Pinpoint the cell where the given text exists, returning its [x, y] midpoint coordinate. 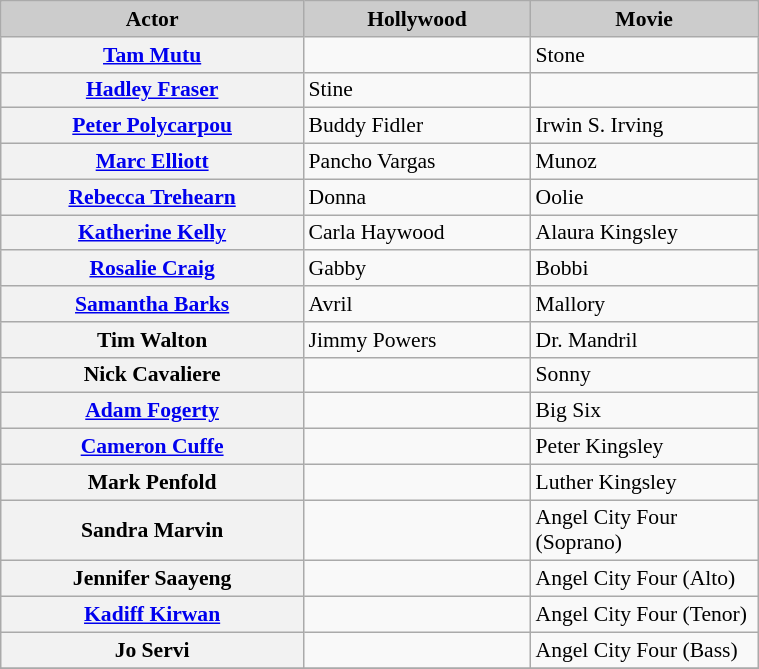
Samantha Barks [152, 304]
Stone [644, 55]
Kadiff Kirwan [152, 615]
Jimmy Powers [416, 340]
Actor [152, 19]
Peter Kingsley [644, 447]
Carla Haywood [416, 233]
Buddy Fidler [416, 126]
Jo Servi [152, 650]
Marc Elliott [152, 162]
Avril [416, 304]
Hadley Fraser [152, 90]
Nick Cavaliere [152, 375]
Pancho Vargas [416, 162]
Angel City Four (Bass) [644, 650]
Alaura Kingsley [644, 233]
Dr. Mandril [644, 340]
Tam Mutu [152, 55]
Stine [416, 90]
Sonny [644, 375]
Peter Polycarpou [152, 126]
Gabby [416, 269]
Luther Kingsley [644, 482]
Oolie [644, 197]
Cameron Cuffe [152, 447]
Donna [416, 197]
Munoz [644, 162]
Movie [644, 19]
Mark Penfold [152, 482]
Rosalie Craig [152, 269]
Angel City Four (Tenor) [644, 615]
Rebecca Trehearn [152, 197]
Mallory [644, 304]
Katherine Kelly [152, 233]
Bobbi [644, 269]
Hollywood [416, 19]
Tim Walton [152, 340]
Jennifer Saayeng [152, 579]
Adam Fogerty [152, 411]
Irwin S. Irving [644, 126]
Big Six [644, 411]
Angel City Four (Soprano) [644, 530]
Angel City Four (Alto) [644, 579]
Sandra Marvin [152, 530]
